For the text-containing cell, return its midpoint in [X, Y] coordinate format. 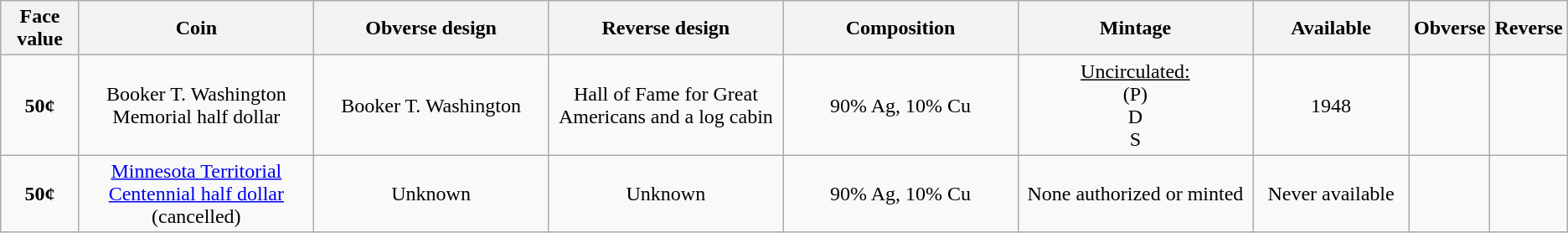
Available [1332, 28]
None authorized or minted [1135, 194]
Booker T. Washington Memorial half dollar [196, 106]
Reverse [1529, 28]
Mintage [1135, 28]
Coin [196, 28]
Composition [900, 28]
Hall of Fame for Great Americans and a log cabin [666, 106]
Face value [40, 28]
Reverse design [666, 28]
Booker T. Washington [431, 106]
1948 [1332, 106]
Uncirculated: (P) D S [1135, 106]
Obverse [1450, 28]
Minnesota Territorial Centennial half dollar(cancelled) [196, 194]
Never available [1332, 194]
Obverse design [431, 28]
